Detect which cell encompasses the target text, then output its (X, Y) center coordinate. 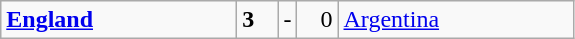
3 (258, 20)
- (288, 20)
England (119, 20)
Argentina (456, 20)
0 (318, 20)
